Pinpoint the cell where the given text exists, returning its (x, y) midpoint coordinate. 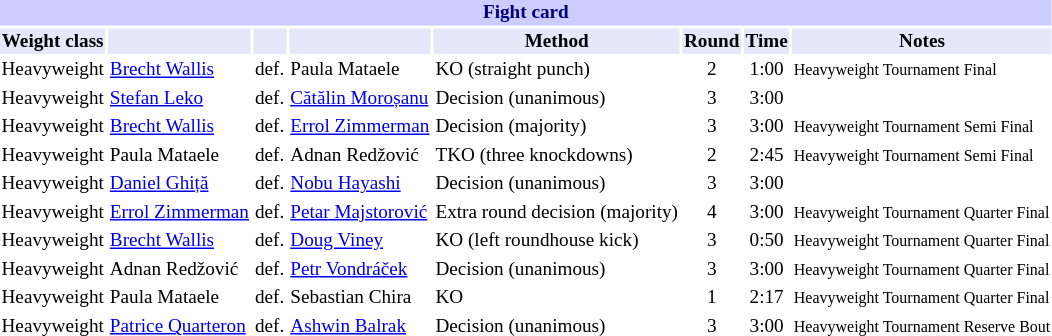
Extra round decision (majority) (557, 213)
Method (557, 41)
TKO (three knockdowns) (557, 155)
KO (557, 298)
0:50 (766, 241)
Notes (922, 41)
Sebastian Chira (360, 298)
Round (711, 41)
Cătălin Moroșanu (360, 99)
Decision (majority) (557, 127)
KO (left roundhouse kick) (557, 241)
Petr Vondráček (360, 269)
Time (766, 41)
Stefan Leko (179, 99)
Heavyweight Tournament Final (922, 70)
Petar Majstorović (360, 213)
1 (711, 298)
1:00 (766, 70)
2:45 (766, 155)
Fight card (526, 13)
4 (711, 213)
Weight class (52, 41)
KO (straight punch) (557, 70)
Doug Viney (360, 241)
Nobu Hayashi (360, 184)
Daniel Ghiță (179, 184)
2:17 (766, 298)
